Provide the (x, y) coordinate of the cell's center where the given text is located.  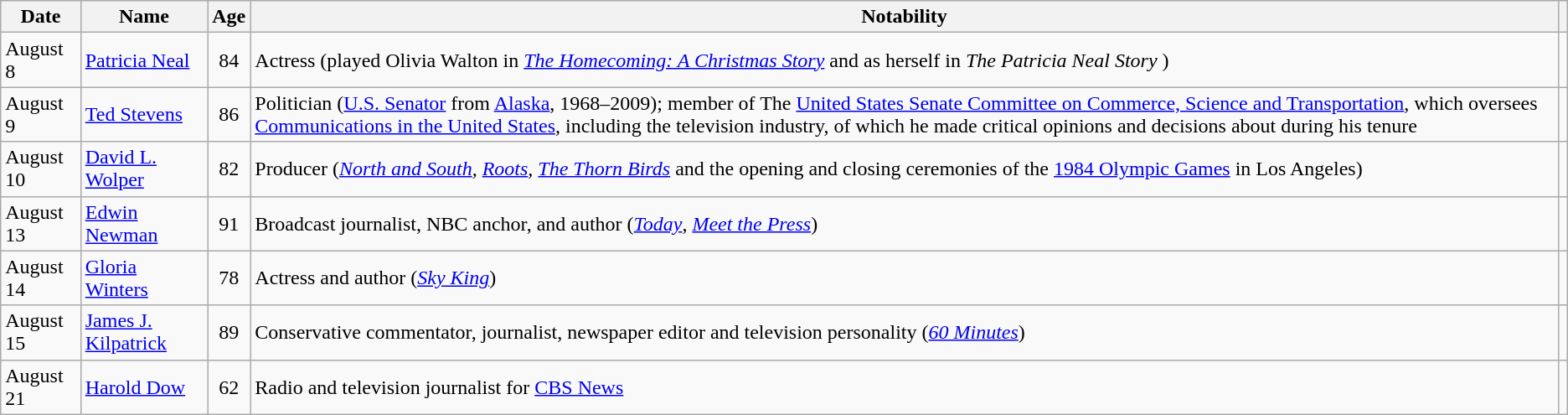
David L. Wolper (144, 169)
82 (230, 169)
Name (144, 17)
Producer (North and South, Roots, The Thorn Birds and the opening and closing ceremonies of the 1984 Olympic Games in Los Angeles) (905, 169)
89 (230, 332)
August 14 (40, 278)
August 15 (40, 332)
August 8 (40, 60)
August 21 (40, 387)
James J. Kilpatrick (144, 332)
Notability (905, 17)
August 10 (40, 169)
84 (230, 60)
86 (230, 114)
Broadcast journalist, NBC anchor, and author (Today, Meet the Press) (905, 223)
Age (230, 17)
91 (230, 223)
Conservative commentator, journalist, newspaper editor and television personality (60 Minutes) (905, 332)
Ted Stevens (144, 114)
Radio and television journalist for CBS News (905, 387)
August 9 (40, 114)
78 (230, 278)
Actress (played Olivia Walton in The Homecoming: A Christmas Story and as herself in The Patricia Neal Story ) (905, 60)
62 (230, 387)
Patricia Neal (144, 60)
Harold Dow (144, 387)
Date (40, 17)
Gloria Winters (144, 278)
Edwin Newman (144, 223)
Actress and author (Sky King) (905, 278)
August 13 (40, 223)
